Extract the [X, Y] coordinate from the center of the cell holding the provided text.  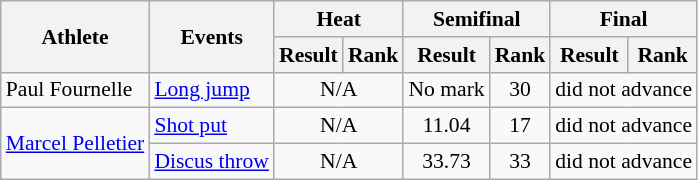
Events [212, 36]
17 [520, 126]
Athlete [76, 36]
Long jump [212, 90]
Heat [338, 19]
Shot put [212, 126]
Marcel Pelletier [76, 144]
11.04 [446, 126]
Semifinal [476, 19]
No mark [446, 90]
Final [624, 19]
33.73 [446, 162]
33 [520, 162]
Paul Fournelle [76, 90]
Discus throw [212, 162]
30 [520, 90]
